Output the [X, Y] coordinate of the center of the cell containing the given text.  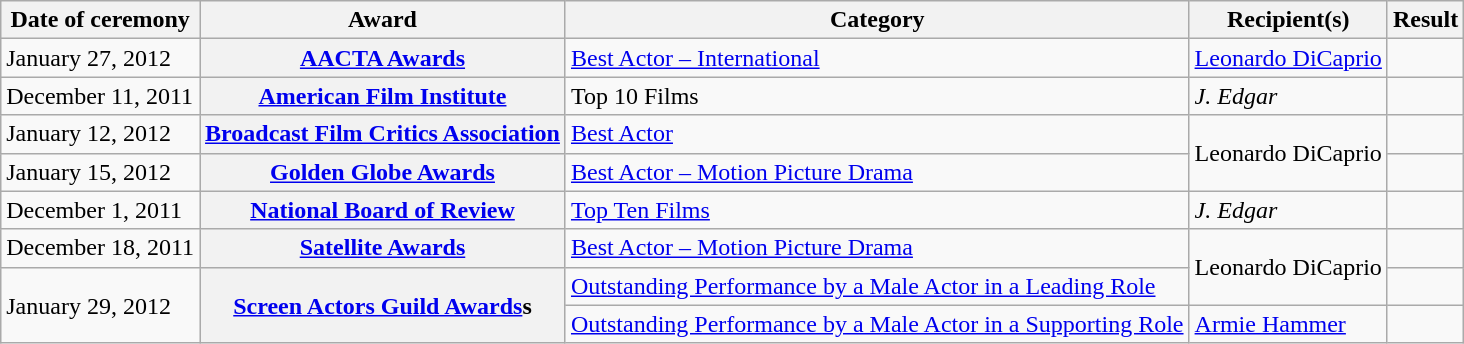
Outstanding Performance by a Male Actor in a Leading Role [877, 286]
Armie Hammer [1288, 324]
Top Ten Films [877, 210]
Category [877, 20]
Golden Globe Awards [383, 172]
December 18, 2011 [100, 248]
Top 10 Films [877, 96]
Best Actor [877, 134]
January 15, 2012 [100, 172]
December 1, 2011 [100, 210]
Satellite Awards [383, 248]
Award [383, 20]
National Board of Review [383, 210]
Broadcast Film Critics Association [383, 134]
January 12, 2012 [100, 134]
January 29, 2012 [100, 305]
Screen Actors Guild Awardss [383, 305]
January 27, 2012 [100, 58]
AACTA Awards [383, 58]
American Film Institute [383, 96]
Best Actor – International [877, 58]
December 11, 2011 [100, 96]
Recipient(s) [1288, 20]
Result [1425, 20]
Date of ceremony [100, 20]
Outstanding Performance by a Male Actor in a Supporting Role [877, 324]
